Locate the cell with the specified text and output its [x, y] center coordinate. 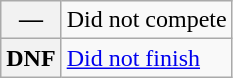
Did not compete [146, 20]
Did not finish [146, 58]
— [31, 20]
DNF [31, 58]
